Locate the cell with the specified text and output its (X, Y) center coordinate. 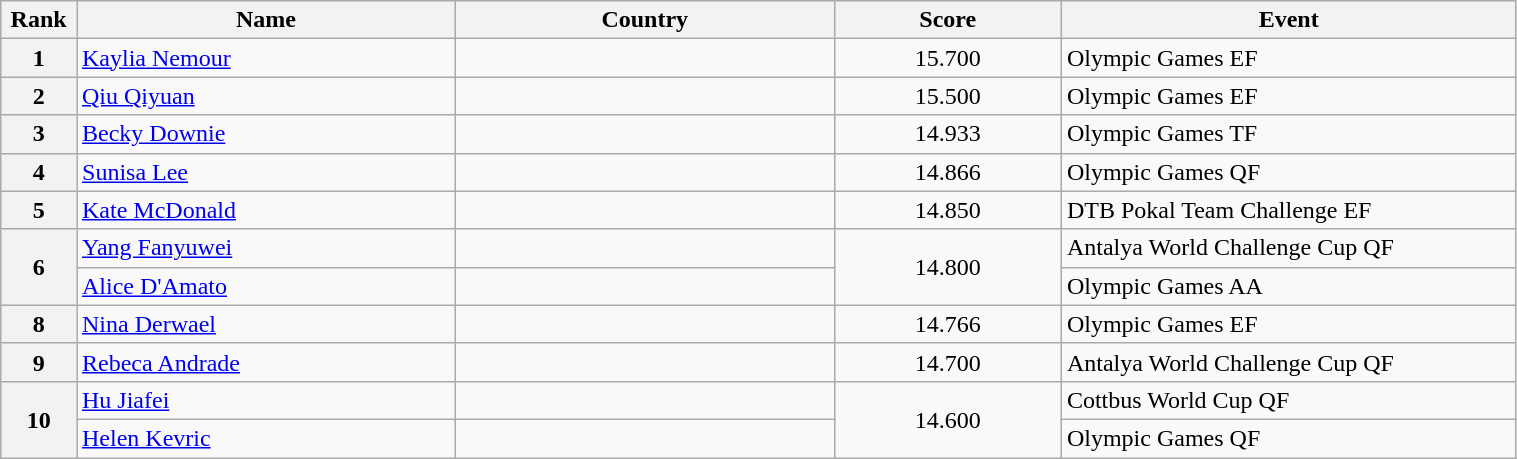
14.933 (948, 134)
1 (39, 58)
8 (39, 324)
Name (266, 20)
15.500 (948, 96)
DTB Pokal Team Challenge EF (1288, 210)
Rank (39, 20)
4 (39, 172)
6 (39, 267)
Sunisa Lee (266, 172)
Kaylia Nemour (266, 58)
Yang Fanyuwei (266, 248)
10 (39, 419)
3 (39, 134)
Rebeca Andrade (266, 362)
14.766 (948, 324)
Kate McDonald (266, 210)
5 (39, 210)
Qiu Qiyuan (266, 96)
Helen Kevric (266, 438)
Olympic Games AA (1288, 286)
Event (1288, 20)
Cottbus World Cup QF (1288, 400)
Score (948, 20)
Alice D'Amato (266, 286)
14.866 (948, 172)
2 (39, 96)
Nina Derwael (266, 324)
Hu Jiafei (266, 400)
14.600 (948, 419)
14.700 (948, 362)
Country (644, 20)
14.850 (948, 210)
Olympic Games TF (1288, 134)
Becky Downie (266, 134)
15.700 (948, 58)
9 (39, 362)
14.800 (948, 267)
